Locate the cell with the specified text and output its (X, Y) center coordinate. 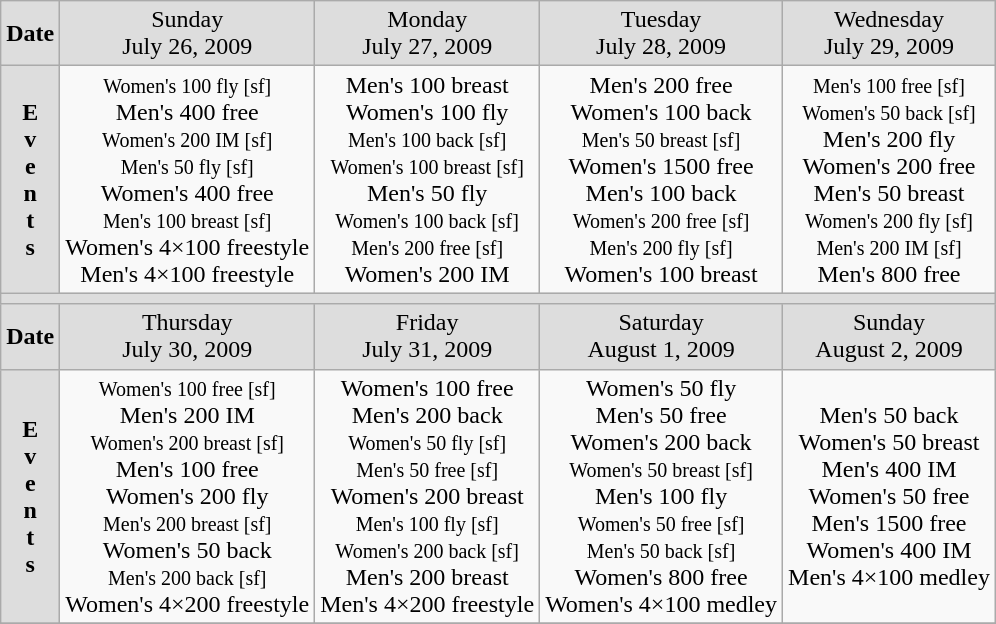
Tuesday July 28, 2009 (662, 34)
Saturday August 1, 2009 (662, 336)
Sunday July 26, 2009 (188, 34)
Friday July 31, 2009 (428, 336)
Wednesday July 29, 2009 (890, 34)
Thursday July 30, 2009 (188, 336)
Sunday August 2, 2009 (890, 336)
Men's 50 back Women's 50 breast Men's 400 IM Women's 50 free Men's 1500 free Women's 400 IM Men's 4×100 medley (890, 496)
Men's 200 free Women's 100 back Men's 50 breast [sf] Women's 1500 free Men's 100 back Women's 200 free [sf] Men's 200 fly [sf] Women's 100 breast (662, 180)
Monday July 27, 2009 (428, 34)
Men's 100 breast Women's 100 fly Men's 100 back [sf] Women's 100 breast [sf] Men's 50 fly Women's 100 back [sf] Men's 200 free [sf] Women's 200 IM (428, 180)
Men's 100 free [sf] Women's 50 back [sf] Men's 200 fly Women's 200 free Men's 50 breast Women's 200 fly [sf] Men's 200 IM [sf] Men's 800 free (890, 180)
